Pinpoint the cell where the given text exists, returning its (X, Y) midpoint coordinate. 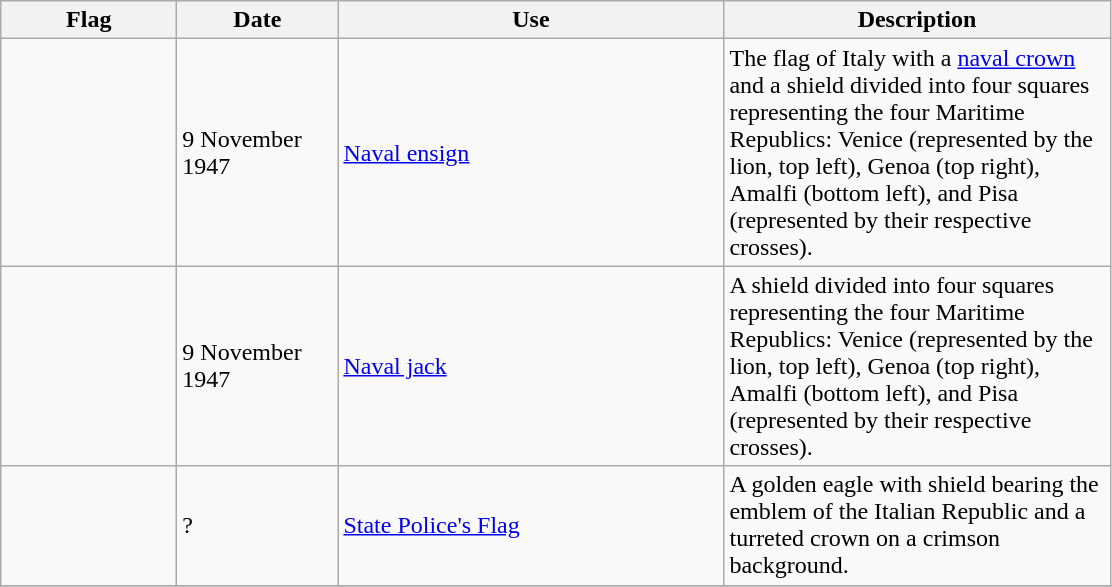
? (258, 526)
Naval jack (531, 366)
Description (917, 20)
Use (531, 20)
Date (258, 20)
Flag (89, 20)
A golden eagle with shield bearing the emblem of the Italian Republic and a turreted crown on a crimson background. (917, 526)
State Police's Flag (531, 526)
Naval ensign (531, 152)
